Search for the cell housing the specified text and yield its [X, Y] center coordinate. 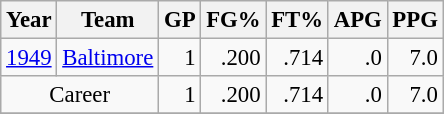
Team [108, 20]
PPG [415, 20]
FG% [234, 20]
Career [80, 95]
1949 [29, 58]
Year [29, 20]
FT% [298, 20]
APG [358, 20]
GP [180, 20]
Baltimore [108, 58]
